Output the [x, y] coordinate of the center of the cell containing the given text.  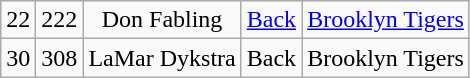
22 [18, 20]
222 [60, 20]
30 [18, 58]
LaMar Dykstra [162, 58]
Don Fabling [162, 20]
308 [60, 58]
